Identify which cell holds the provided text, then report its (X, Y) central coordinate. 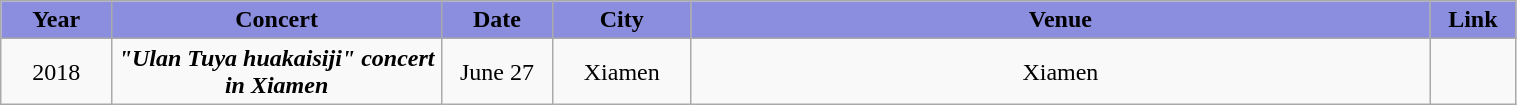
City (622, 20)
2018 (56, 72)
"Ulan Tuya huakaisiji" concert in Xiamen (277, 72)
Date (498, 20)
Year (56, 20)
Venue (1060, 20)
Concert (277, 20)
June 27 (498, 72)
Link (1473, 20)
